Capture the cell that displays the provided text and extract its (x, y) central coordinate. 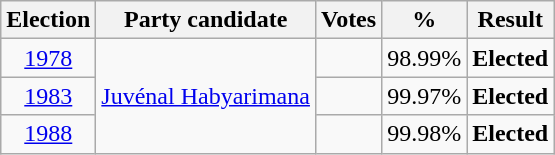
1983 (48, 96)
98.99% (424, 58)
1988 (48, 134)
1978 (48, 58)
Votes (348, 20)
Juvénal Habyarimana (206, 96)
Election (48, 20)
Result (510, 20)
Party candidate (206, 20)
99.98% (424, 134)
% (424, 20)
99.97% (424, 96)
